Locate the cell with the specified text and output its [x, y] center coordinate. 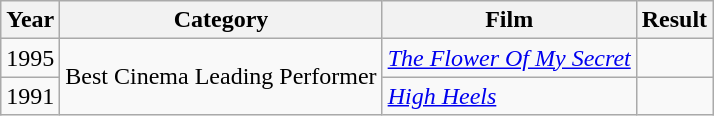
1995 [30, 58]
The Flower Of My Secret [509, 58]
1991 [30, 96]
Year [30, 20]
Category [221, 20]
Best Cinema Leading Performer [221, 77]
High Heels [509, 96]
Result [674, 20]
Film [509, 20]
